From the cell containing the given text, extract its center point as [x, y] coordinate. 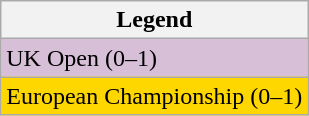
UK Open (0–1) [154, 58]
Legend [154, 20]
European Championship (0–1) [154, 96]
